From the cell containing the given text, extract its center point as (X, Y) coordinate. 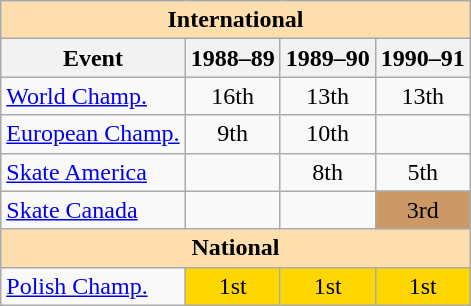
1990–91 (422, 58)
16th (232, 96)
European Champ. (93, 134)
Skate Canada (93, 210)
5th (422, 172)
Event (93, 58)
9th (232, 134)
Skate America (93, 172)
10th (328, 134)
3rd (422, 210)
Polish Champ. (93, 286)
International (236, 20)
1989–90 (328, 58)
1988–89 (232, 58)
National (236, 248)
World Champ. (93, 96)
8th (328, 172)
